Locate the cell with the specified text and output its (X, Y) center coordinate. 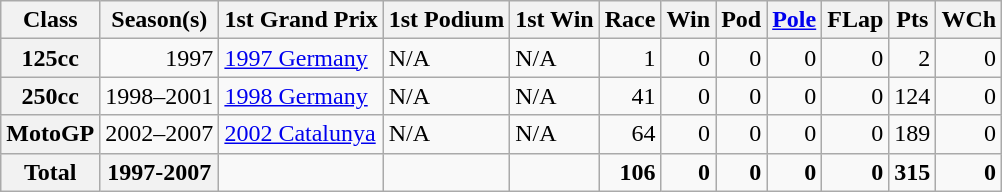
64 (630, 134)
Race (630, 20)
1st Podium (446, 20)
FLap (856, 20)
41 (630, 96)
1997 Germany (301, 58)
1997 (160, 58)
1 (630, 58)
189 (912, 134)
2002 Catalunya (301, 134)
Pole (794, 20)
MotoGP (50, 134)
124 (912, 96)
Pts (912, 20)
Pod (742, 20)
2002–2007 (160, 134)
2 (912, 58)
WCh (969, 20)
1st Grand Prix (301, 20)
1998 Germany (301, 96)
Total (50, 172)
1997-2007 (160, 172)
Win (688, 20)
106 (630, 172)
1998–2001 (160, 96)
Season(s) (160, 20)
125cc (50, 58)
315 (912, 172)
250cc (50, 96)
Class (50, 20)
1st Win (555, 20)
